Find where the given text appears and provide that cell's center as (x, y) coordinate. 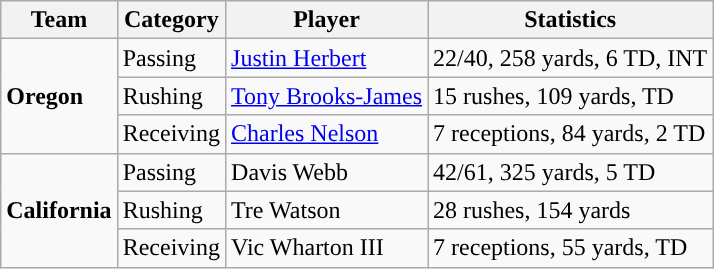
Statistics (570, 20)
7 receptions, 84 yards, 2 TD (570, 134)
Justin Herbert (327, 58)
42/61, 325 yards, 5 TD (570, 172)
15 rushes, 109 yards, TD (570, 96)
Davis Webb (327, 172)
Charles Nelson (327, 134)
28 rushes, 154 yards (570, 210)
California (59, 210)
Player (327, 20)
Tre Watson (327, 210)
Oregon (59, 96)
Tony Brooks-James (327, 96)
7 receptions, 55 yards, TD (570, 248)
22/40, 258 yards, 6 TD, INT (570, 58)
Category (171, 20)
Vic Wharton III (327, 248)
Team (59, 20)
